Provide the (X, Y) coordinate of the cell's center where the given text is located.  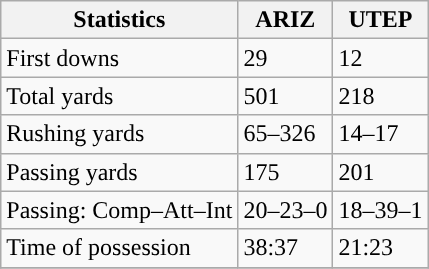
UTEP (380, 20)
29 (286, 58)
Statistics (120, 20)
Rushing yards (120, 134)
Total yards (120, 96)
218 (380, 96)
175 (286, 172)
21:23 (380, 248)
ARIZ (286, 20)
12 (380, 58)
Time of possession (120, 248)
First downs (120, 58)
65–326 (286, 134)
Passing: Comp–Att–Int (120, 210)
Passing yards (120, 172)
20–23–0 (286, 210)
201 (380, 172)
38:37 (286, 248)
501 (286, 96)
18–39–1 (380, 210)
14–17 (380, 134)
